Scan for the cell matching the given text and deliver its [x, y] coordinate at center. 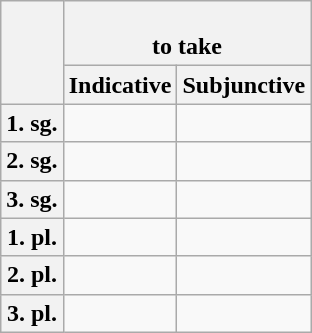
3. pl. [32, 313]
2. pl. [32, 275]
1. pl. [32, 237]
2. sg. [32, 161]
Subjunctive [244, 85]
1. sg. [32, 123]
Indicative [120, 85]
to take [187, 34]
3. sg. [32, 199]
